Capture the cell that displays the provided text and extract its [X, Y] central coordinate. 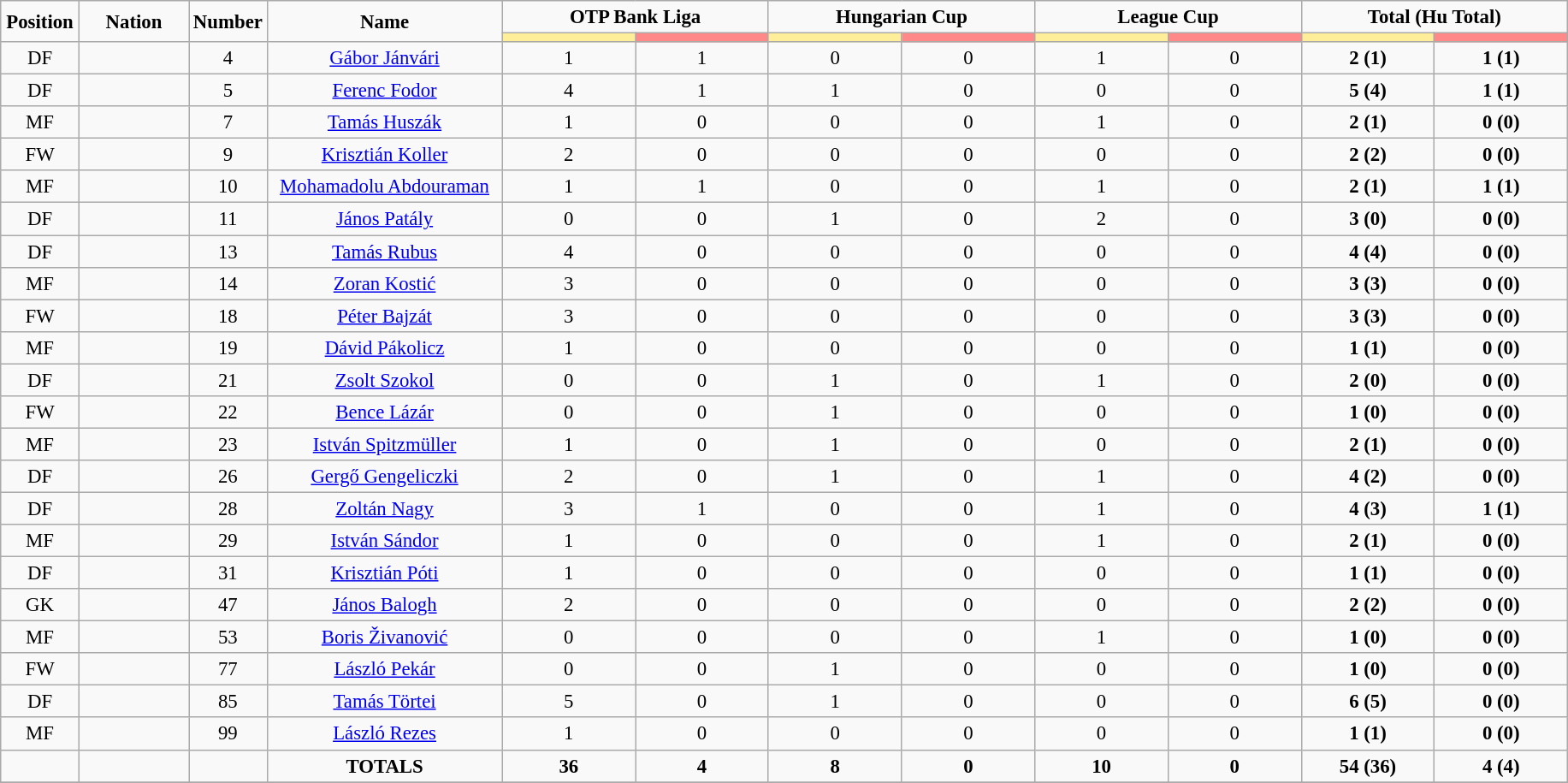
Gergő Gengeliczki [385, 477]
19 [228, 347]
Krisztián Póti [385, 573]
53 [228, 638]
Zsolt Szokol [385, 380]
Boris Živanović [385, 638]
János Patály [385, 219]
4 (3) [1368, 508]
14 [228, 283]
4 (2) [1368, 477]
3 (0) [1368, 219]
2 (0) [1368, 380]
29 [228, 541]
Name [385, 21]
GK [40, 605]
26 [228, 477]
Tamás Huszák [385, 122]
Total (Hu Total) [1435, 17]
István Sándor [385, 541]
OTP Bank Liga [635, 17]
21 [228, 380]
Krisztián Koller [385, 155]
18 [228, 316]
Tamás Törtei [385, 702]
Dávid Pákolicz [385, 347]
Zoltán Nagy [385, 508]
77 [228, 669]
11 [228, 219]
28 [228, 508]
Nation [133, 21]
99 [228, 734]
István Spitzmüller [385, 444]
Bence Lázár [385, 412]
7 [228, 122]
Hungarian Cup [902, 17]
Ferenc Fodor [385, 91]
Zoran Kostić [385, 283]
8 [835, 766]
31 [228, 573]
9 [228, 155]
6 (5) [1368, 702]
13 [228, 252]
23 [228, 444]
László Rezes [385, 734]
5 (4) [1368, 91]
47 [228, 605]
League Cup [1169, 17]
Péter Bajzát [385, 316]
Position [40, 21]
Tamás Rubus [385, 252]
László Pekár [385, 669]
85 [228, 702]
János Balogh [385, 605]
Number [228, 21]
Gábor Jánvári [385, 58]
TOTALS [385, 766]
36 [569, 766]
22 [228, 412]
54 (36) [1368, 766]
Mohamadolu Abdouraman [385, 187]
